Return the [x, y] coordinate for the center point of the cell that contains the specified text.  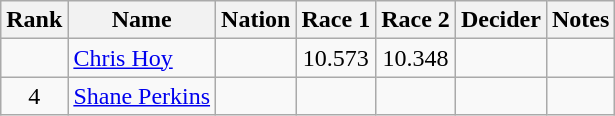
Shane Perkins [142, 96]
Chris Hoy [142, 58]
Nation [256, 20]
Rank [34, 20]
10.348 [416, 58]
Notes [580, 20]
10.573 [336, 58]
Race 1 [336, 20]
Race 2 [416, 20]
Name [142, 20]
4 [34, 96]
Decider [500, 20]
